Identify which cell holds the provided text, then report its [x, y] central coordinate. 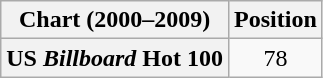
US Billboard Hot 100 [115, 58]
Position [276, 20]
Chart (2000–2009) [115, 20]
78 [276, 58]
